Capture the cell that displays the provided text and extract its (X, Y) central coordinate. 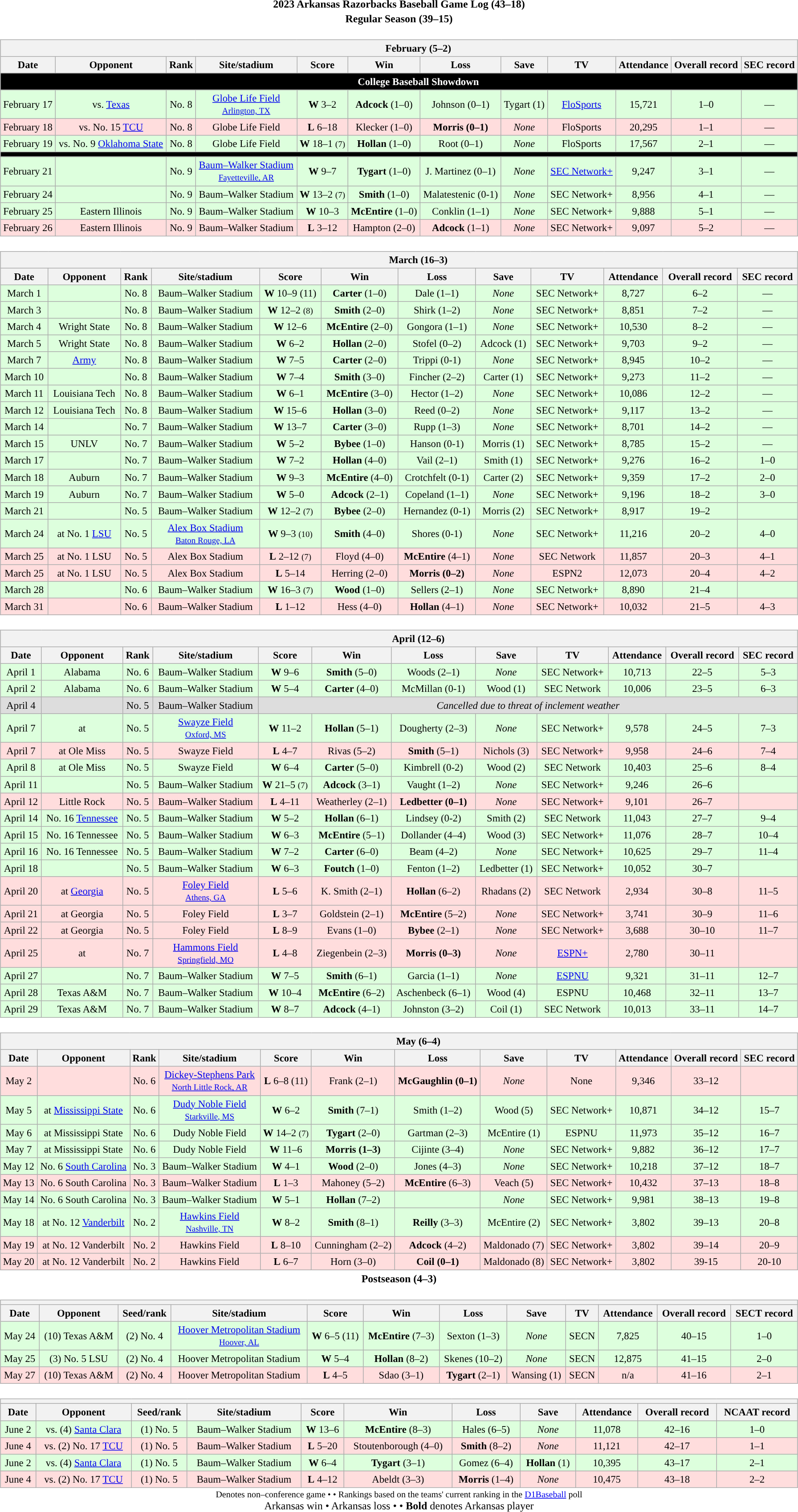
Johnson (0–1) (460, 104)
9,276 (633, 460)
Mahoney (5–2) (353, 1183)
9,882 (643, 1149)
Hollan (4–0) (360, 460)
Rupp (1–3) (437, 427)
Adcock (1–1) (460, 228)
March 19 (24, 494)
Bybee (1–0) (360, 444)
L 6–18 (322, 127)
Trippi (0-1) (437, 360)
Nichols (3) (506, 751)
L 4–12 (322, 1479)
Crotchfelt (0-1) (437, 477)
19–8 (769, 1199)
February 17 (28, 104)
March 12 (24, 411)
Smith (1–0) (384, 194)
W 15–6 (290, 411)
Abeldt (3–3) (398, 1479)
9–2 (700, 343)
April 29 (21, 1009)
Carter (2–0) (360, 360)
Sdao (3–1) (401, 1375)
Alex Box StadiumBaton Rouge, LA (206, 533)
10,871 (643, 1110)
Bybee (2–1) (433, 931)
April 22 (21, 931)
9,578 (637, 728)
vs. Texas (111, 104)
L 4–5 (335, 1375)
W 12–2 (7) (290, 511)
41–16 (694, 1375)
Fincher (2–2) (437, 377)
Garcia (1–1) (433, 976)
College Baseball Showdown (399, 81)
11,076 (637, 835)
April 25 (21, 953)
April 12 (21, 801)
31–11 (702, 976)
30–7 (702, 868)
vs. No. 9 Oklahoma State (111, 144)
Sellers (2–1) (437, 590)
Hollan (8–2) (401, 1359)
April 27 (21, 976)
W 21–5 (7) (285, 784)
8–4 (769, 768)
Coil (1) (506, 1009)
28–7 (702, 835)
11–4 (769, 851)
March 5 (24, 343)
9,981 (643, 1199)
25–6 (702, 768)
W 4–1 (286, 1166)
Conklin (1–1) (460, 211)
McEntire (7–3) (401, 1336)
5–1 (706, 211)
30–8 (702, 891)
W 9–7 (322, 171)
7–4 (769, 751)
April 1 (21, 672)
L 3–12 (322, 228)
39-15 (706, 1262)
16–7 (769, 1133)
11,857 (633, 556)
March 24 (24, 533)
19–2 (700, 511)
Carter (1–0) (360, 293)
Hampton (2–0) (384, 228)
12,073 (633, 573)
March 1 (24, 293)
Maldonado (7) (514, 1245)
30–10 (702, 931)
3–0 (768, 494)
Aschenbeck (6–1) (433, 993)
McEntire (6–3) (438, 1183)
3,741 (637, 914)
NCAAT record (757, 1412)
UNLV (85, 444)
McGaughlin (0–1) (438, 1081)
Tygart (2–1) (473, 1375)
Smith (7–1) (353, 1110)
Wood (3) (506, 835)
27–7 (702, 818)
Copeland (1–1) (437, 494)
Morris (0–3) (433, 953)
March (16–3) (399, 260)
18–2 (700, 494)
22–5 (702, 672)
10,432 (643, 1183)
9,888 (643, 211)
10,052 (637, 868)
L 4–11 (285, 801)
Hanson (0-1) (437, 444)
L 1–12 (290, 606)
2–2 (757, 1479)
7–3 (769, 728)
26–7 (702, 801)
8,890 (633, 590)
20–4 (700, 573)
Vail (2–1) (437, 460)
February 19 (28, 144)
L 6–7 (286, 1262)
Herring (2–0) (360, 573)
Floyd (4–0) (360, 556)
Sexton (1–3) (473, 1336)
Hollan (2–0) (360, 343)
Hollan (7–2) (353, 1199)
35–12 (706, 1133)
11,043 (637, 818)
37–13 (706, 1183)
McEntire (3–0) (360, 394)
March 11 (24, 394)
W 14–2 (7) (286, 1133)
McEntire (6–2) (352, 993)
vs. No. 15 TCU (111, 127)
9,346 (643, 1081)
Adcock (4–1) (352, 1009)
30–11 (702, 953)
Gomez (6–4) (486, 1463)
8,851 (633, 310)
33–11 (702, 1009)
9,703 (633, 343)
9,958 (637, 751)
Veach (5) (514, 1183)
2,780 (637, 953)
7,825 (628, 1336)
Malatestenic (0-1) (460, 194)
February 21 (28, 171)
W 12–6 (290, 327)
March 18 (24, 477)
L 4–8 (285, 953)
Hollan (1) (548, 1463)
11–5 (769, 891)
Beam (4–2) (433, 851)
10,625 (637, 851)
Dale (1–1) (437, 293)
Globe Life FieldArlington, TX (246, 104)
Hoover Metropolitan StadiumHoover, AL (239, 1336)
14–7 (769, 1009)
Tygart (3–1) (398, 1463)
11,121 (607, 1446)
Dougherty (2–3) (433, 728)
24–5 (702, 728)
Root (0–1) (460, 144)
5–2 (706, 228)
3,688 (637, 931)
23–5 (702, 689)
L 1–3 (286, 1183)
W 9–3 (10) (290, 533)
April 16 (21, 851)
8,727 (633, 293)
Smith (1) (503, 460)
Jones (4–3) (438, 1166)
W 16–3 (7) (290, 590)
Hollan (6–1) (352, 818)
Wood (4) (506, 993)
March 10 (24, 377)
26–6 (702, 784)
Smith (2–0) (360, 310)
April 20 (21, 891)
W 11–6 (286, 1149)
Cunningham (2–2) (353, 1245)
W 10–3 (322, 211)
20–2 (700, 533)
April 4 (21, 706)
3–1 (706, 171)
32–11 (702, 993)
March 7 (24, 360)
18–8 (769, 1183)
ESPN+ (573, 953)
ESPN2 (567, 573)
May 6 (19, 1133)
24–6 (702, 751)
W 13–2 (7) (322, 194)
Hector (1–2) (437, 394)
9,247 (643, 171)
Tygart (1) (524, 104)
March 3 (24, 310)
Smith (3–0) (360, 377)
May 5 (19, 1110)
Ziegenbein (2–3) (352, 953)
39–14 (706, 1245)
McEntire (2) (514, 1223)
Evans (1–0) (352, 931)
Morris (1) (503, 444)
February 26 (28, 228)
May 14 (19, 1199)
Goldstein (2–1) (352, 914)
May 2 (19, 1081)
10–4 (769, 835)
Foutch (1–0) (352, 868)
May 7 (19, 1149)
Bybee (2–0) (360, 511)
Shirk (1–2) (437, 310)
Carter (6–0) (352, 851)
Wood (5) (514, 1110)
April 18 (21, 868)
14–2 (700, 427)
38–13 (706, 1199)
Tygart (2–0) (353, 1133)
39–13 (706, 1223)
Morris (2) (503, 511)
10,086 (633, 394)
17,567 (643, 144)
Wood (2–0) (353, 1166)
Dollander (4–4) (433, 835)
May 12 (19, 1166)
8,785 (633, 444)
Morris (0–1) (460, 127)
April 11 (21, 784)
Weatherley (2–1) (352, 801)
W 5–1 (286, 1199)
Vaught (1–2) (433, 784)
42–16 (677, 1429)
40–15 (694, 1336)
Morris (1–3) (353, 1149)
Smith (8–1) (353, 1223)
41–15 (694, 1359)
Adcock (2–1) (360, 494)
L 6–8 (11) (286, 1081)
McEntire (5–1) (352, 835)
Cancelled due to threat of inclement weather (528, 706)
February 18 (28, 127)
L 5–14 (290, 573)
9,101 (637, 801)
4–2 (768, 573)
Kimbrell (0-2) (433, 768)
W 13–7 (290, 427)
McEntire (4–1) (437, 556)
20–3 (700, 556)
11–7 (769, 931)
Foley FieldAthens, GA (206, 891)
March 17 (24, 460)
10,530 (633, 327)
Horn (3–0) (353, 1262)
Baum–Walker StadiumFayetteville, AR (246, 171)
Gongora (1–1) (437, 327)
17–2 (700, 477)
Wood (1) (506, 689)
Fenton (1–2) (433, 868)
McEntire (5–2) (433, 914)
34–12 (706, 1110)
Adcock (3–1) (352, 784)
Johnston (3–2) (433, 1009)
15–2 (700, 444)
Carter (4–0) (352, 689)
May 20 (19, 1262)
6–2 (700, 293)
10,006 (637, 689)
Ledbetter (0–1) (433, 801)
Carter (2) (503, 477)
Wansing (1) (536, 1375)
April (12–6) (399, 638)
11–6 (769, 914)
Army (85, 360)
10,713 (637, 672)
11–2 (700, 377)
Reed (0–2) (437, 411)
W 10–4 (285, 993)
Coil (0–1) (438, 1262)
February (5–2) (399, 48)
March 4 (24, 327)
Rhadans (2) (506, 891)
Dickey-Stephens ParkNorth Little Rock, AR (210, 1081)
Stoutenborough (4–0) (398, 1446)
Morris (0–2) (437, 573)
Hollan (4–1) (437, 606)
10,403 (637, 768)
Reilly (3–3) (438, 1223)
Adcock (1) (503, 343)
9,097 (643, 228)
Smith (2) (506, 818)
8–2 (700, 327)
May 27 (20, 1375)
L 4–7 (285, 751)
Cijinte (3–4) (438, 1149)
Woods (2–1) (433, 672)
Little Rock (82, 801)
Adcock (1–0) (384, 104)
Maldonado (8) (514, 1262)
9,246 (637, 784)
L 5–6 (285, 891)
10,475 (607, 1479)
April 14 (21, 818)
2,934 (637, 891)
10,395 (607, 1463)
Carter (5–0) (352, 768)
Hollan (5–1) (352, 728)
Hales (6–5) (486, 1429)
Hernandez (0-1) (437, 511)
29–7 (702, 851)
McEntire (4–0) (360, 477)
W 5–0 (290, 494)
March 15 (24, 444)
Klecker (1–0) (384, 127)
20–9 (769, 1245)
May 25 (20, 1359)
L 8–9 (285, 931)
Stofel (0–2) (437, 343)
37–12 (706, 1166)
43–17 (677, 1463)
Rivas (5–2) (352, 751)
9–4 (769, 818)
K. Smith (2–1) (352, 891)
March 14 (24, 427)
Hollan (1–0) (384, 144)
W 3–2 (322, 104)
February 25 (28, 211)
12–7 (769, 976)
30–9 (702, 914)
May 19 (19, 1245)
15–7 (769, 1110)
13–2 (700, 411)
20,295 (643, 127)
W 6–1 (290, 394)
13–7 (769, 993)
W 9–6 (285, 672)
8,917 (633, 511)
Skenes (10–2) (473, 1359)
10–2 (700, 360)
12–2 (700, 394)
Hess (4–0) (360, 606)
Morris (1–4) (486, 1479)
McMillan (0-1) (433, 689)
9,359 (633, 477)
6–3 (769, 689)
Shores (0-1) (437, 533)
W 8–7 (285, 1009)
March 21 (24, 511)
May 24 (20, 1336)
Smith (8–2) (486, 1446)
W 9–3 (290, 477)
McEntire (1–0) (384, 211)
42–17 (677, 1446)
(3) No. 5 LSU (79, 1359)
Hammons FieldSpringfield, MO (206, 953)
McEntire (8–3) (398, 1429)
20–8 (769, 1223)
9,273 (633, 377)
W 7–4 (290, 377)
Smith (4–0) (360, 533)
Dudy Noble FieldStarkville, MS (210, 1110)
May (6–4) (399, 1041)
11,078 (607, 1429)
April 28 (21, 993)
Tygart (1–0) (384, 171)
10,218 (643, 1166)
4–0 (768, 533)
March 28 (24, 590)
Swayze FieldOxford, MS (206, 728)
L 2–12 (7) (290, 556)
43–18 (677, 1479)
5–3 (769, 672)
Wood (1–0) (360, 590)
15,721 (643, 104)
8,956 (643, 194)
11,216 (633, 533)
12,875 (628, 1359)
n/a (628, 1375)
April 2 (21, 689)
16–2 (700, 460)
Carter (3–0) (360, 427)
W 18–1 (7) (322, 144)
Lindsey (0-2) (433, 818)
Carter (1) (503, 377)
Smith (6–1) (352, 976)
Adcock (4–2) (438, 1245)
May 18 (19, 1223)
L 5–20 (322, 1446)
Gartman (2–3) (438, 1133)
W 8–2 (286, 1223)
May 13 (19, 1183)
April 8 (21, 768)
10,013 (637, 1009)
February 24 (28, 194)
4–3 (768, 606)
20-10 (769, 1262)
10,032 (633, 606)
11,973 (643, 1133)
8,945 (633, 360)
March 31 (24, 606)
McEntire (1) (514, 1133)
Wood (2) (506, 768)
W 12–2 (8) (290, 310)
Hawkins FieldNashville, TN (210, 1223)
17–7 (769, 1149)
W 10–9 (11) (290, 293)
April 21 (21, 914)
April 15 (21, 835)
SECT record (764, 1313)
10,468 (637, 993)
Hollan (3–0) (360, 411)
Smith (5–1) (433, 751)
L 8–10 (286, 1245)
Smith (5–0) (352, 672)
36–12 (706, 1149)
Hollan (6–2) (433, 891)
21–4 (700, 590)
8,701 (633, 427)
W 6–5 (11) (335, 1336)
Frank (2–1) (353, 1081)
Ledbetter (1) (506, 868)
9,196 (633, 494)
McEntire (2–0) (360, 327)
W 13–6 (322, 1429)
7–2 (700, 310)
18–7 (769, 1166)
W 11–2 (285, 728)
9,321 (637, 976)
J. Martinez (0–1) (460, 171)
33–12 (706, 1081)
21–5 (700, 606)
L 3–7 (285, 914)
Smith (1–2) (438, 1110)
9,117 (633, 411)
